Return (X, Y) of the center of cell containing provided text 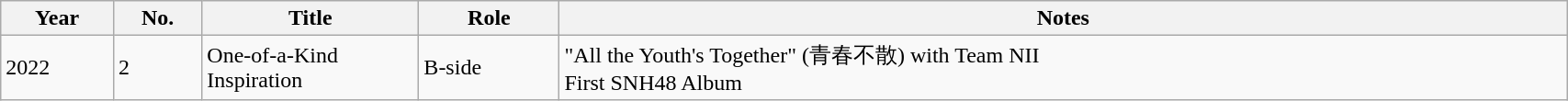
Notes (1064, 18)
Year (57, 18)
2 (157, 68)
B-side (489, 68)
Title (310, 18)
One-of-a-Kind Inspiration (310, 68)
No. (157, 18)
Role (489, 18)
"All the Youth's Together" (青春不散) with Team NIIFirst SNH48 Album (1064, 68)
2022 (57, 68)
